For the text-containing cell, return its midpoint in [x, y] coordinate format. 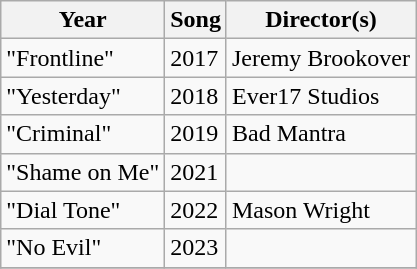
"Dial Tone" [83, 210]
Director(s) [320, 20]
2021 [196, 172]
Mason Wright [320, 210]
2019 [196, 134]
Ever17 Studios [320, 96]
2017 [196, 58]
"No Evil" [83, 248]
"Shame on Me" [83, 172]
"Frontline" [83, 58]
2023 [196, 248]
Year [83, 20]
"Criminal" [83, 134]
"Yesterday" [83, 96]
Song [196, 20]
2018 [196, 96]
Bad Mantra [320, 134]
Jeremy Brookover [320, 58]
2022 [196, 210]
